Find where the given text appears and provide that cell's center as (X, Y) coordinate. 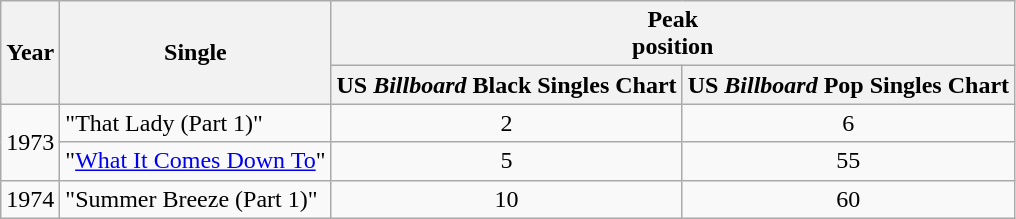
5 (506, 161)
"What It Comes Down To" (196, 161)
55 (848, 161)
Peakposition (673, 34)
10 (506, 199)
US Billboard Pop Singles Chart (848, 85)
"Summer Breeze (Part 1)" (196, 199)
US Billboard Black Singles Chart (506, 85)
60 (848, 199)
"That Lady (Part 1)" (196, 123)
6 (848, 123)
Single (196, 52)
1973 (30, 142)
1974 (30, 199)
Year (30, 52)
2 (506, 123)
